Output the (x, y) coordinate of the center of the cell containing the given text.  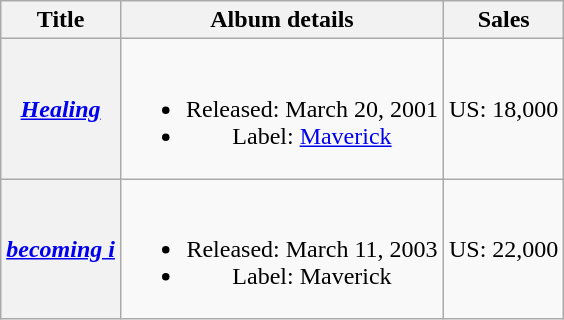
Released: March 20, 2001Label: Maverick (282, 109)
US: 22,000 (503, 249)
Healing (61, 109)
US: 18,000 (503, 109)
Sales (503, 20)
becoming i (61, 249)
Released: March 11, 2003Label: Maverick (282, 249)
Title (61, 20)
Album details (282, 20)
